Return [X, Y] of the center of cell containing provided text 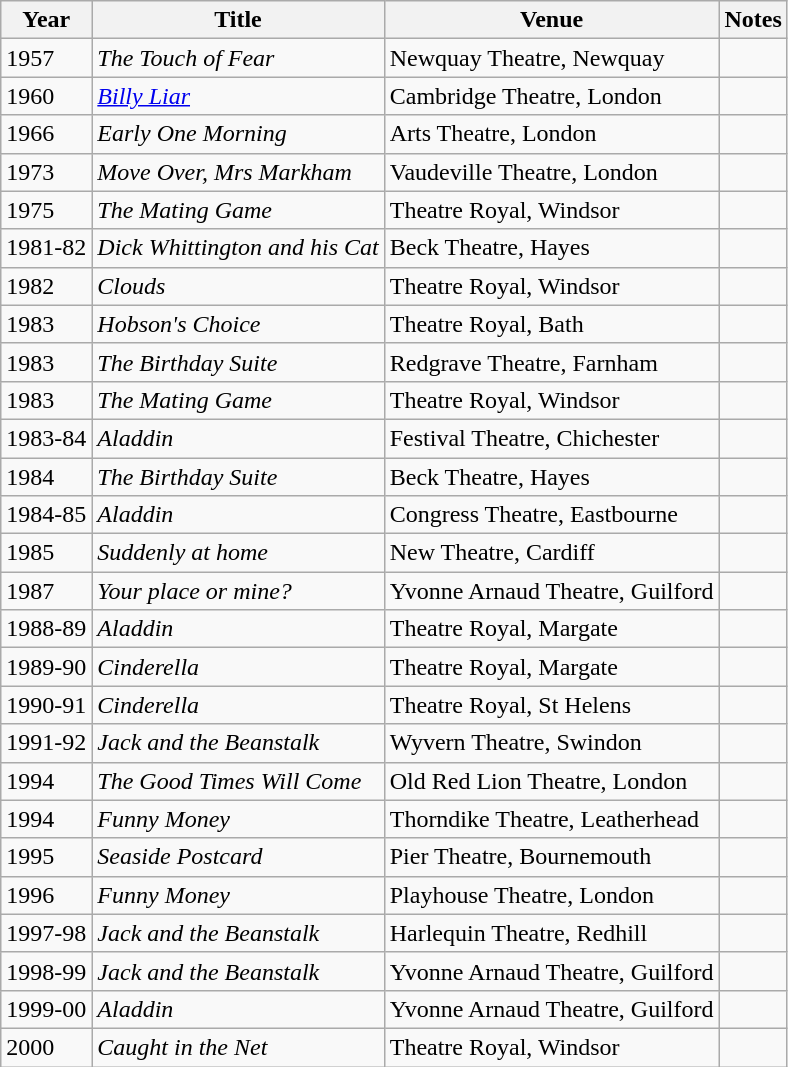
Old Red Lion Theatre, London [552, 781]
1985 [46, 553]
Hobson's Choice [238, 324]
Playhouse Theatre, London [552, 895]
The Good Times Will Come [238, 781]
1997-98 [46, 933]
1995 [46, 857]
Venue [552, 20]
1960 [46, 96]
Dick Whittington and his Cat [238, 248]
Year [46, 20]
1966 [46, 134]
1998-99 [46, 971]
1988-89 [46, 629]
1957 [46, 58]
Vaudeville Theatre, London [552, 172]
1991-92 [46, 743]
Harlequin Theatre, Redhill [552, 933]
2000 [46, 1047]
Congress Theatre, Eastbourne [552, 515]
Redgrave Theatre, Farnham [552, 362]
Cambridge Theatre, London [552, 96]
Move Over, Mrs Markham [238, 172]
Early One Morning [238, 134]
New Theatre, Cardiff [552, 553]
1982 [46, 286]
Pier Theatre, Bournemouth [552, 857]
Seaside Postcard [238, 857]
1984 [46, 477]
Festival Theatre, Chichester [552, 438]
1983-84 [46, 438]
Billy Liar [238, 96]
1984-85 [46, 515]
Thorndike Theatre, Leatherhead [552, 819]
Newquay Theatre, Newquay [552, 58]
1987 [46, 591]
Theatre Royal, St Helens [552, 705]
Notes [753, 20]
Suddenly at home [238, 553]
Clouds [238, 286]
1973 [46, 172]
1996 [46, 895]
The Touch of Fear [238, 58]
1990-91 [46, 705]
1999-00 [46, 1009]
Title [238, 20]
Arts Theatre, London [552, 134]
Your place or mine? [238, 591]
Caught in the Net [238, 1047]
1975 [46, 210]
Wyvern Theatre, Swindon [552, 743]
1989-90 [46, 667]
Theatre Royal, Bath [552, 324]
1981-82 [46, 248]
